Locate the cell with the specified text and output its [x, y] center coordinate. 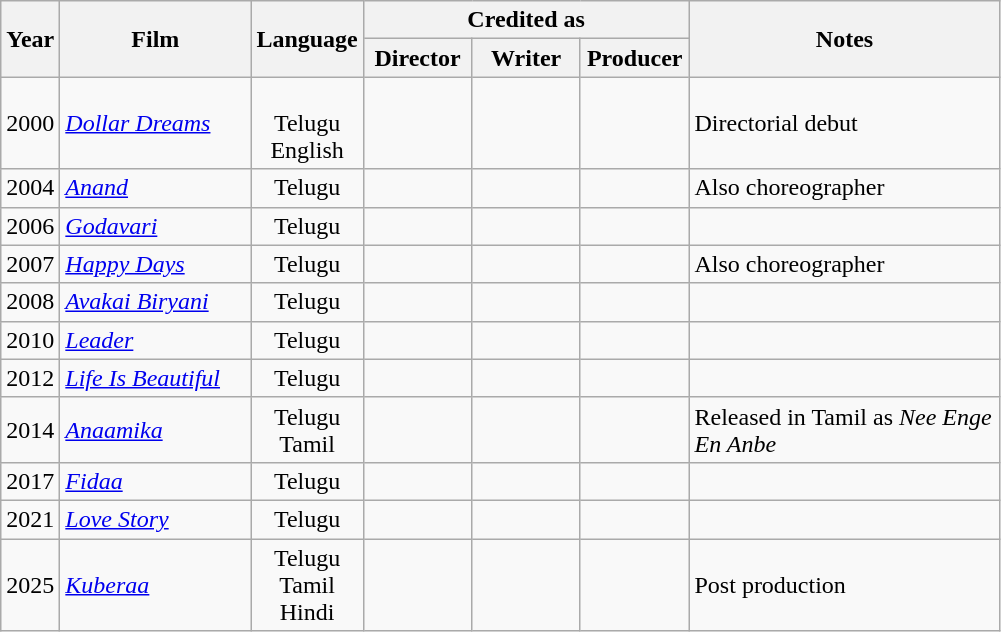
Anand [156, 188]
TeluguEnglish [307, 123]
Year [30, 39]
Dollar Dreams [156, 123]
2008 [30, 302]
Love Story [156, 519]
Fidaa [156, 481]
Released in Tamil as Nee Enge En Anbe [844, 430]
2012 [30, 378]
Kuberaa [156, 584]
Credited as [526, 20]
2000 [30, 123]
Notes [844, 39]
Directorial debut [844, 123]
Anaamika [156, 430]
Writer [526, 58]
2006 [30, 226]
Producer [634, 58]
2014 [30, 430]
Language [307, 39]
2010 [30, 340]
2021 [30, 519]
Post production [844, 584]
TeluguTamil [307, 430]
Director [418, 58]
Film [156, 39]
Godavari [156, 226]
2025 [30, 584]
Leader [156, 340]
Telugu Tamil Hindi [307, 584]
Life Is Beautiful [156, 378]
2004 [30, 188]
Avakai Biryani [156, 302]
2017 [30, 481]
2007 [30, 264]
Happy Days [156, 264]
